Capture the cell that displays the provided text and extract its [X, Y] central coordinate. 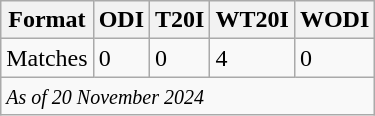
Format [47, 20]
WODI [334, 20]
As of 20 November 2024 [188, 96]
4 [252, 58]
WT20I [252, 20]
Matches [47, 58]
ODI [121, 20]
T20I [180, 20]
